Detect which cell encompasses the target text, then output its (x, y) center coordinate. 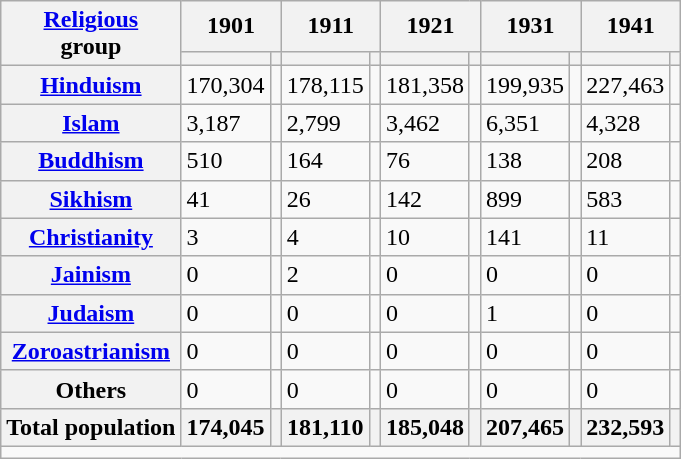
Jainism (91, 275)
178,115 (325, 85)
Islam (91, 123)
3,462 (424, 123)
4,328 (626, 123)
1921 (430, 26)
185,048 (424, 427)
Buddhism (91, 161)
2 (325, 275)
181,358 (424, 85)
142 (424, 199)
Zoroastrianism (91, 351)
174,045 (226, 427)
3 (226, 237)
26 (325, 199)
11 (626, 237)
164 (325, 161)
232,593 (626, 427)
899 (524, 199)
Sikhism (91, 199)
Total population (91, 427)
208 (626, 161)
138 (524, 161)
6,351 (524, 123)
170,304 (226, 85)
Religiousgroup (91, 34)
3,187 (226, 123)
Christianity (91, 237)
41 (226, 199)
Hinduism (91, 85)
1941 (631, 26)
2,799 (325, 123)
76 (424, 161)
10 (424, 237)
4 (325, 237)
Judaism (91, 313)
181,110 (325, 427)
510 (226, 161)
141 (524, 237)
1 (524, 313)
583 (626, 199)
1911 (330, 26)
1901 (231, 26)
227,463 (626, 85)
Others (91, 389)
199,935 (524, 85)
207,465 (524, 427)
1931 (530, 26)
